Return the [x, y] coordinate for the center point of the cell that contains the specified text.  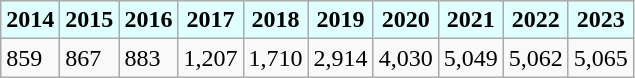
5,065 [600, 58]
2019 [340, 20]
4,030 [406, 58]
1,710 [276, 58]
2018 [276, 20]
2014 [30, 20]
2015 [90, 20]
2017 [210, 20]
2022 [536, 20]
5,049 [470, 58]
2,914 [340, 58]
2021 [470, 20]
2023 [600, 20]
5,062 [536, 58]
2016 [148, 20]
859 [30, 58]
883 [148, 58]
1,207 [210, 58]
2020 [406, 20]
867 [90, 58]
